Detect which cell encompasses the target text, then output its [x, y] center coordinate. 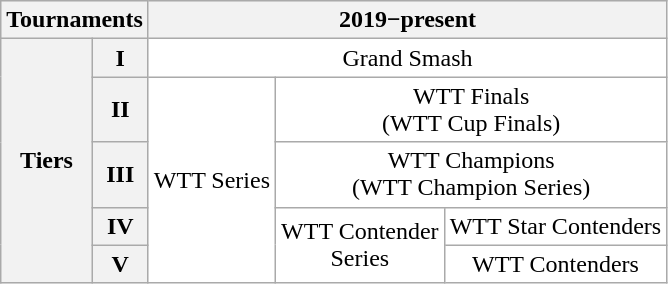
I [120, 58]
WTT Series [212, 180]
WTT Champions(WTT Champion Series) [472, 174]
Tournaments [75, 20]
II [120, 110]
WTT Finals(WTT Cup Finals) [472, 110]
WTT Contenders [556, 264]
Grand Smash [407, 58]
WTT ContenderSeries [360, 245]
IV [120, 226]
WTT Star Contenders [556, 226]
Tiers [47, 161]
III [120, 174]
2019−present [407, 20]
V [120, 264]
